Locate the cell with the specified text and output its [x, y] center coordinate. 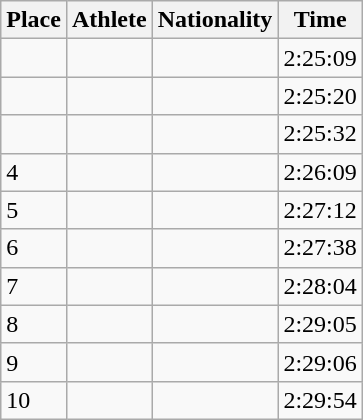
10 [34, 400]
Athlete [109, 20]
2:28:04 [320, 286]
2:29:54 [320, 400]
2:27:12 [320, 210]
2:27:38 [320, 248]
2:26:09 [320, 172]
6 [34, 248]
5 [34, 210]
2:25:20 [320, 96]
7 [34, 286]
2:25:32 [320, 134]
8 [34, 324]
4 [34, 172]
Time [320, 20]
Nationality [215, 20]
Place [34, 20]
2:25:09 [320, 58]
9 [34, 362]
2:29:06 [320, 362]
2:29:05 [320, 324]
